Provide the [x, y] coordinate of the cell's center where the given text is located.  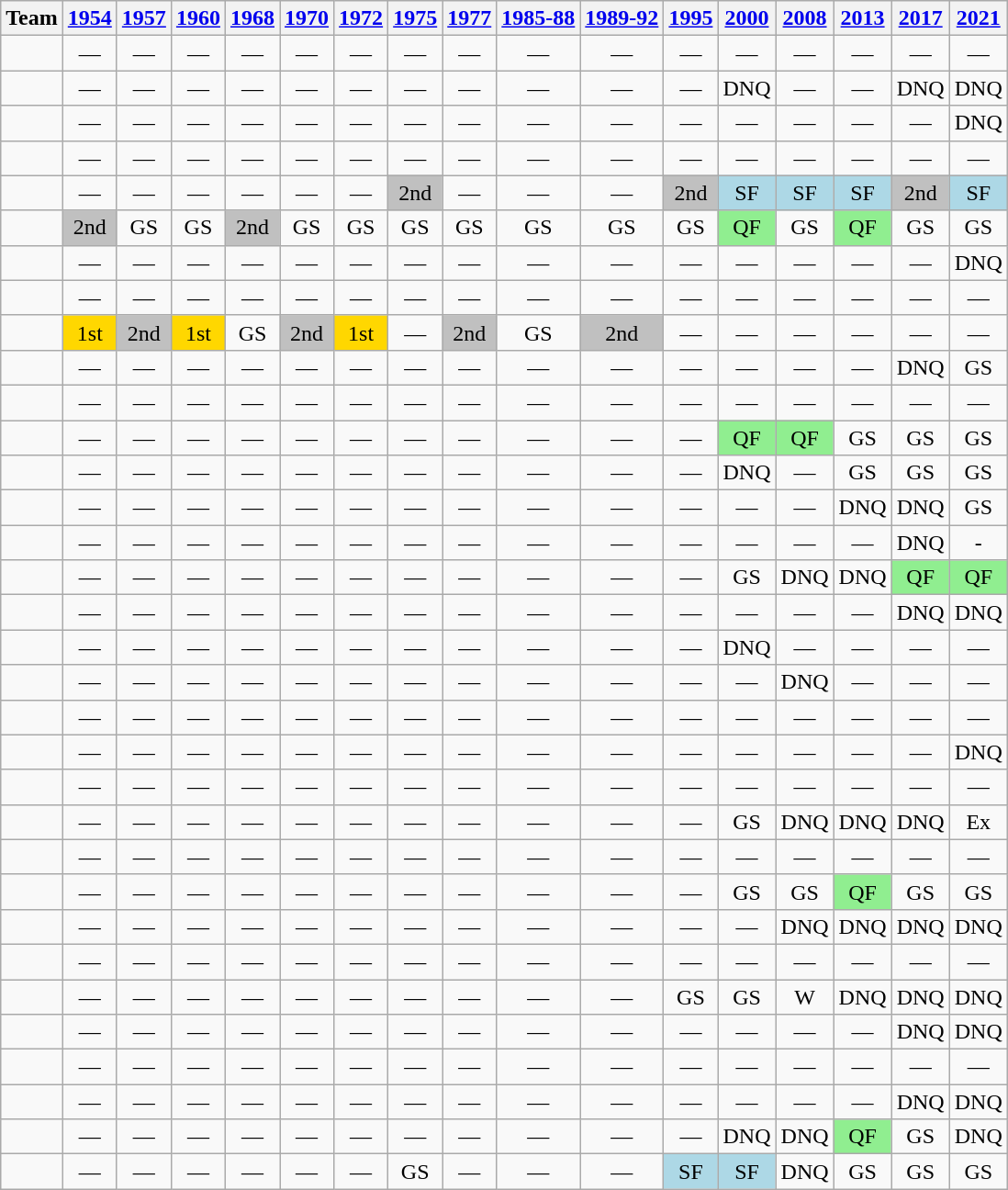
1972 [362, 18]
1968 [252, 18]
1970 [307, 18]
Ex [979, 822]
2008 [804, 18]
1989-92 [622, 18]
1975 [415, 18]
W [804, 996]
2021 [979, 18]
Team [32, 18]
2013 [863, 18]
1977 [470, 18]
1960 [198, 18]
- [979, 543]
1985-88 [538, 18]
1954 [90, 18]
1957 [143, 18]
1995 [690, 18]
2000 [747, 18]
2017 [920, 18]
